Detect which cell encompasses the target text, then output its [X, Y] center coordinate. 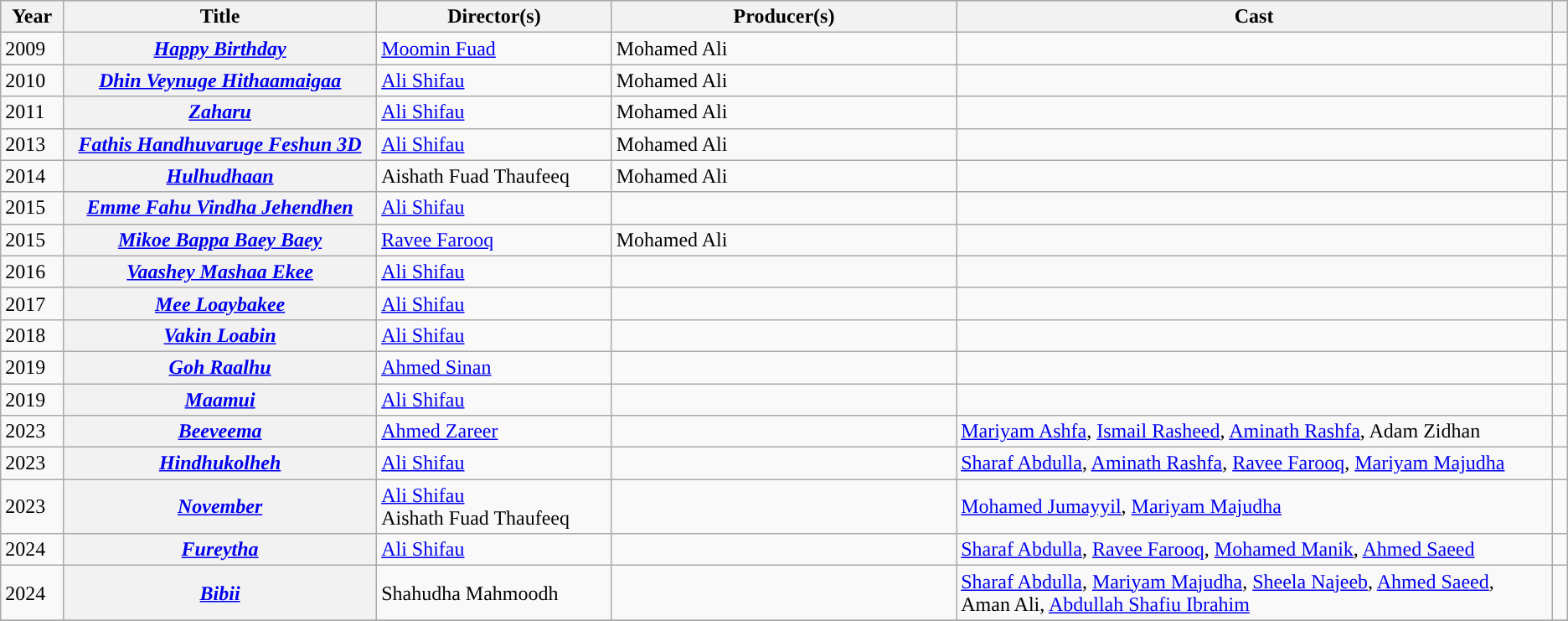
Ali ShifauAishath Fuad Thaufeeq [494, 506]
Hulhudhaan [220, 176]
Shahudha Mahmoodh [494, 593]
Moomin Fuad [494, 49]
Ahmed Sinan [494, 367]
2017 [32, 303]
Cast [1255, 17]
2013 [32, 144]
Emme Fahu Vindha Jehendhen [220, 208]
Mikoe Bappa Baey Baey [220, 240]
Sharaf Abdulla, Ravee Farooq, Mohamed Manik, Ahmed Saeed [1255, 550]
Dhin Veynuge Hithaamaigaa [220, 80]
Mariyam Ashfa, Ismail Rasheed, Aminath Rashfa, Adam Zidhan [1255, 432]
2011 [32, 112]
2009 [32, 49]
Ravee Farooq [494, 240]
Vaashey Mashaa Ekee [220, 272]
2014 [32, 176]
Mee Loaybakee [220, 303]
Zaharu [220, 112]
Bibii [220, 593]
Director(s) [494, 17]
Producer(s) [784, 17]
Maamui [220, 400]
2018 [32, 335]
Title [220, 17]
2010 [32, 80]
Vakin Loabin [220, 335]
Sharaf Abdulla, Mariyam Majudha, Sheela Najeeb, Ahmed Saeed, Aman Ali, Abdullah Shafiu Ibrahim [1255, 593]
Aishath Fuad Thaufeeq [494, 176]
Beeveema [220, 432]
Year [32, 17]
Fureytha [220, 550]
Hindhukolheh [220, 463]
Mohamed Jumayyil, Mariyam Majudha [1255, 506]
2016 [32, 272]
November [220, 506]
Sharaf Abdulla, Aminath Rashfa, Ravee Farooq, Mariyam Majudha [1255, 463]
Fathis Handhuvaruge Feshun 3D [220, 144]
Ahmed Zareer [494, 432]
Happy Birthday [220, 49]
Goh Raalhu [220, 367]
